Return [x, y] of the center of cell containing provided text 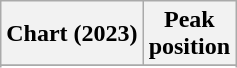
Chart (2023) [72, 34]
Peakposition [189, 34]
